Output the [X, Y] coordinate of the center of the cell containing the given text.  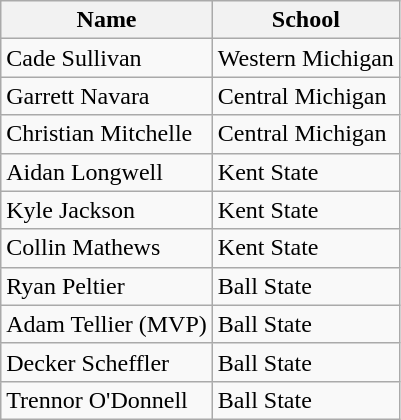
Kyle Jackson [107, 210]
Christian Mitchelle [107, 134]
Decker Scheffler [107, 362]
Name [107, 20]
School [306, 20]
Trennor O'Donnell [107, 400]
Ryan Peltier [107, 286]
Cade Sullivan [107, 58]
Adam Tellier (MVP) [107, 324]
Garrett Navara [107, 96]
Aidan Longwell [107, 172]
Western Michigan [306, 58]
Collin Mathews [107, 248]
